Detect which cell encompasses the target text, then output its [x, y] center coordinate. 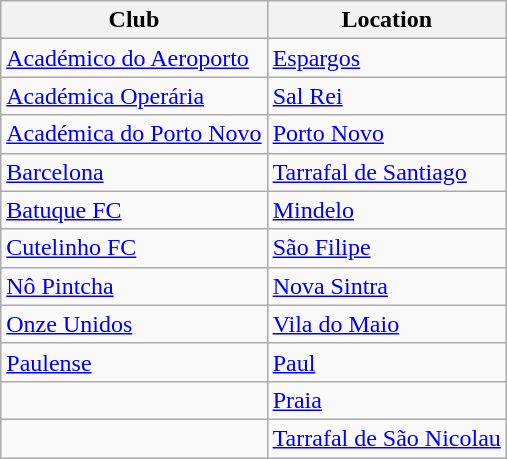
Sal Rei [386, 96]
Espargos [386, 58]
Barcelona [134, 172]
Cutelinho FC [134, 248]
Porto Novo [386, 134]
Club [134, 20]
Tarrafal de São Nicolau [386, 438]
São Filipe [386, 248]
Paul [386, 362]
Nova Sintra [386, 286]
Académica do Porto Novo [134, 134]
Onze Unidos [134, 324]
Location [386, 20]
Académico do Aeroporto [134, 58]
Praia [386, 400]
Vila do Maio [386, 324]
Mindelo [386, 210]
Nô Pintcha [134, 286]
Tarrafal de Santiago [386, 172]
Paulense [134, 362]
Académica Operária [134, 96]
Batuque FC [134, 210]
